Search for the cell housing the specified text and yield its [x, y] center coordinate. 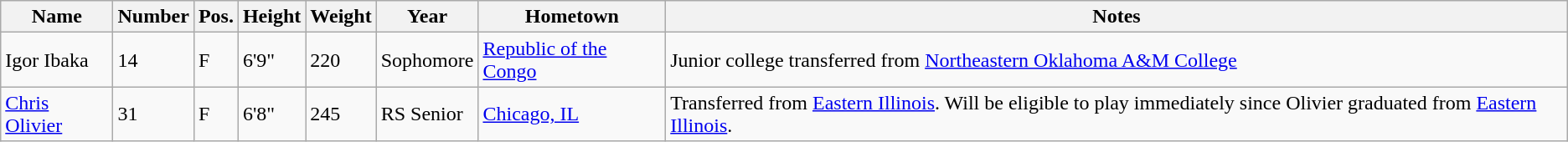
Number [153, 17]
220 [341, 60]
Pos. [216, 17]
Sophomore [427, 60]
14 [153, 60]
RS Senior [427, 114]
Chicago, IL [572, 114]
Chris Olivier [57, 114]
Hometown [572, 17]
Transferred from Eastern Illinois. Will be eligible to play immediately since Olivier graduated from Eastern Illinois. [1117, 114]
6'8" [271, 114]
Notes [1117, 17]
Republic of the Congo [572, 60]
Junior college transferred from Northeastern Oklahoma A&M College [1117, 60]
Height [271, 17]
6'9" [271, 60]
Igor Ibaka [57, 60]
Weight [341, 17]
245 [341, 114]
Year [427, 17]
Name [57, 17]
31 [153, 114]
